Locate the cell with the specified text and output its [X, Y] center coordinate. 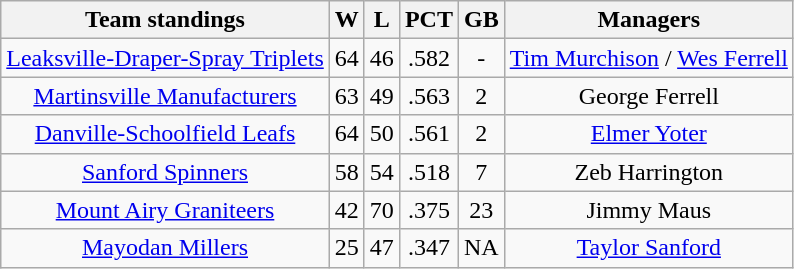
54 [382, 172]
49 [382, 96]
Jimmy Maus [648, 210]
NA [481, 248]
25 [346, 248]
Taylor Sanford [648, 248]
7 [481, 172]
58 [346, 172]
.347 [428, 248]
.518 [428, 172]
Tim Murchison / Wes Ferrell [648, 58]
Elmer Yoter [648, 134]
Mount Airy Graniteers [166, 210]
Team standings [166, 20]
.375 [428, 210]
Leaksville-Draper-Spray Triplets [166, 58]
Danville-Schoolfield Leafs [166, 134]
Sanford Spinners [166, 172]
50 [382, 134]
42 [346, 210]
.582 [428, 58]
GB [481, 20]
Managers [648, 20]
.561 [428, 134]
47 [382, 248]
W [346, 20]
63 [346, 96]
L [382, 20]
.563 [428, 96]
Mayodan Millers [166, 248]
70 [382, 210]
PCT [428, 20]
Zeb Harrington [648, 172]
46 [382, 58]
George Ferrell [648, 96]
Martinsville Manufacturers [166, 96]
- [481, 58]
23 [481, 210]
